Return (X, Y) of the center of cell containing provided text 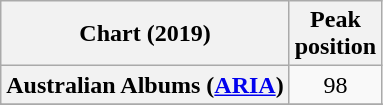
Peakposition (335, 34)
98 (335, 85)
Chart (2019) (145, 34)
Australian Albums (ARIA) (145, 85)
